Locate the cell with the specified text and output its (X, Y) center coordinate. 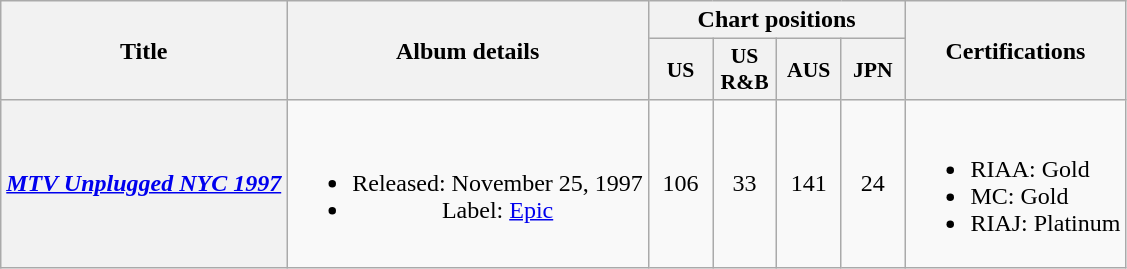
MTV Unplugged NYC 1997 (144, 184)
RIAA: GoldMC: GoldRIAJ: Platinum (1016, 184)
Title (144, 50)
106 (680, 184)
AUS (809, 70)
Album details (468, 50)
US (680, 70)
Certifications (1016, 50)
JPN (873, 70)
Released: November 25, 1997Label: Epic (468, 184)
33 (745, 184)
Chart positions (776, 20)
24 (873, 184)
US R&B (745, 70)
141 (809, 184)
